For the text-containing cell, return its midpoint in (x, y) coordinate format. 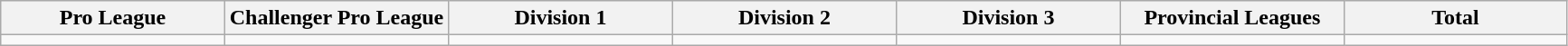
Division 2 (784, 18)
Division 1 (561, 18)
Pro League (112, 18)
Total (1456, 18)
Challenger Pro League (337, 18)
Division 3 (1008, 18)
Provincial Leagues (1232, 18)
